Determine the [X, Y] coordinate at the center of the cell enclosing the given text.  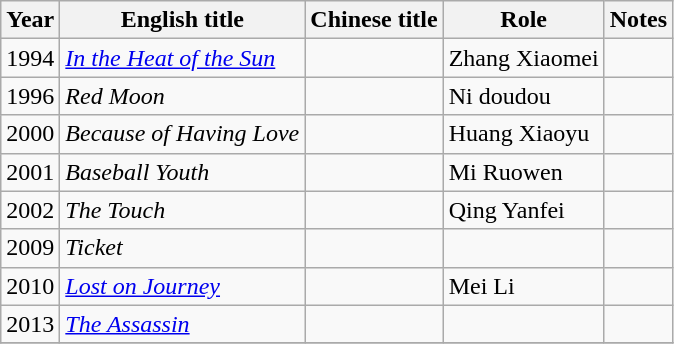
The Touch [182, 210]
Red Moon [182, 96]
2009 [30, 248]
Ticket [182, 248]
Ni doudou [524, 96]
2000 [30, 134]
1994 [30, 58]
2002 [30, 210]
2001 [30, 172]
2010 [30, 286]
Because of Having Love [182, 134]
Zhang Xiaomei [524, 58]
Mei Li [524, 286]
Role [524, 20]
Notes [638, 20]
Huang Xiaoyu [524, 134]
Qing Yanfei [524, 210]
Mi Ruowen [524, 172]
English title [182, 20]
Chinese title [374, 20]
2013 [30, 324]
Baseball Youth [182, 172]
1996 [30, 96]
Year [30, 20]
In the Heat of the Sun [182, 58]
Lost on Journey [182, 286]
The Assassin [182, 324]
